Capture the cell that displays the provided text and extract its (x, y) central coordinate. 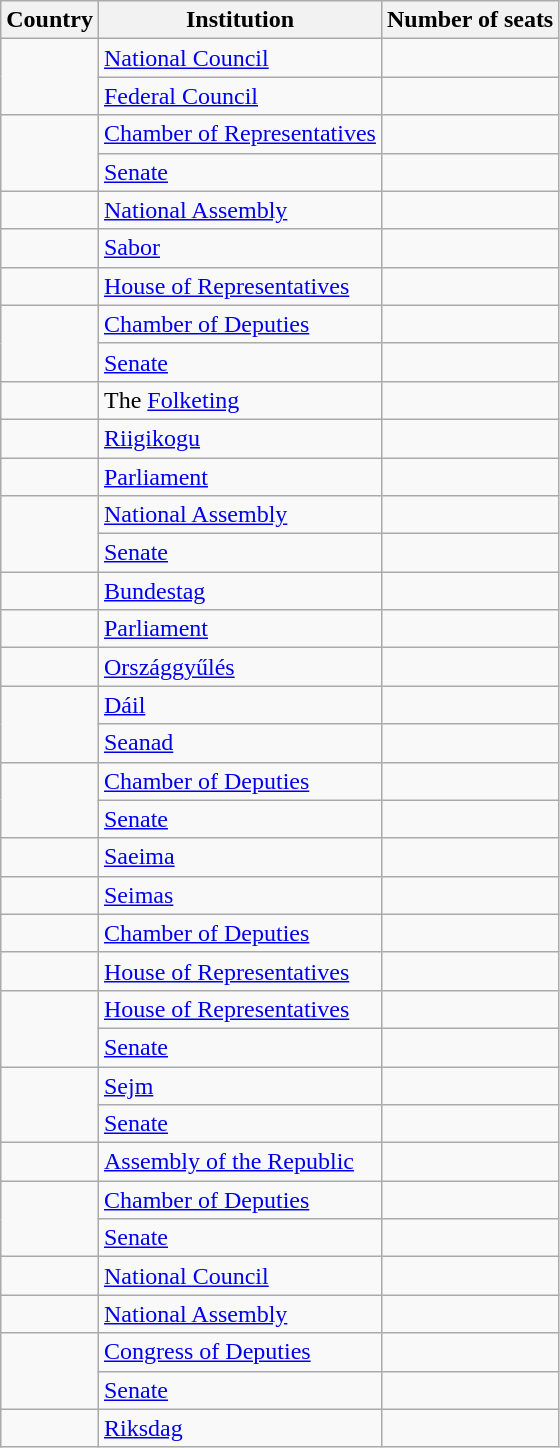
Seimas (240, 895)
Sejm (240, 1085)
Dáil (240, 705)
Congress of Deputies (240, 1352)
Riigikogu (240, 438)
Chamber of Representatives (240, 134)
Country (50, 20)
The Folketing (240, 400)
Institution (240, 20)
Sabor (240, 248)
Assembly of the Republic (240, 1162)
Seanad (240, 743)
Riksdag (240, 1428)
Federal Council (240, 96)
Országgyűlés (240, 667)
Number of seats (470, 20)
Saeima (240, 857)
Bundestag (240, 591)
